Return the (X, Y) coordinate for the center point of the cell that contains the specified text.  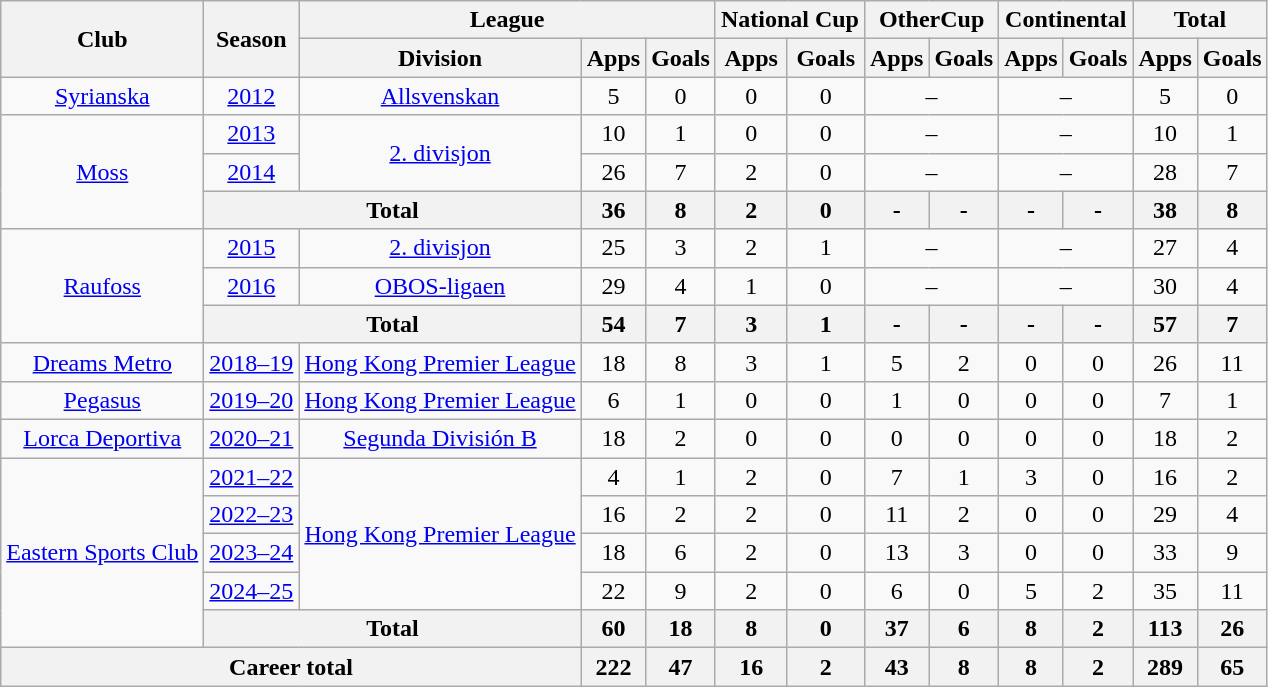
Eastern Sports Club (102, 553)
2024–25 (252, 591)
2021–22 (252, 477)
22 (613, 591)
2022–23 (252, 515)
Club (102, 39)
47 (681, 667)
Raufoss (102, 286)
33 (1165, 553)
27 (1165, 248)
60 (613, 629)
OtherCup (931, 20)
35 (1165, 591)
Pegasus (102, 400)
Dreams Metro (102, 362)
Career total (291, 667)
Allsvenskan (440, 96)
2020–21 (252, 438)
2023–24 (252, 553)
2019–20 (252, 400)
League (508, 20)
222 (613, 667)
2018–19 (252, 362)
25 (613, 248)
57 (1165, 324)
Continental (1066, 20)
2012 (252, 96)
65 (1232, 667)
289 (1165, 667)
Syrianska (102, 96)
National Cup (790, 20)
Season (252, 39)
OBOS-ligaen (440, 286)
113 (1165, 629)
2016 (252, 286)
Lorca Deportiva (102, 438)
13 (896, 553)
37 (896, 629)
Segunda División B (440, 438)
38 (1165, 210)
Moss (102, 172)
54 (613, 324)
2013 (252, 134)
43 (896, 667)
Division (440, 58)
2015 (252, 248)
2014 (252, 172)
30 (1165, 286)
28 (1165, 172)
36 (613, 210)
